Find where the given text appears and provide that cell's center as [X, Y] coordinate. 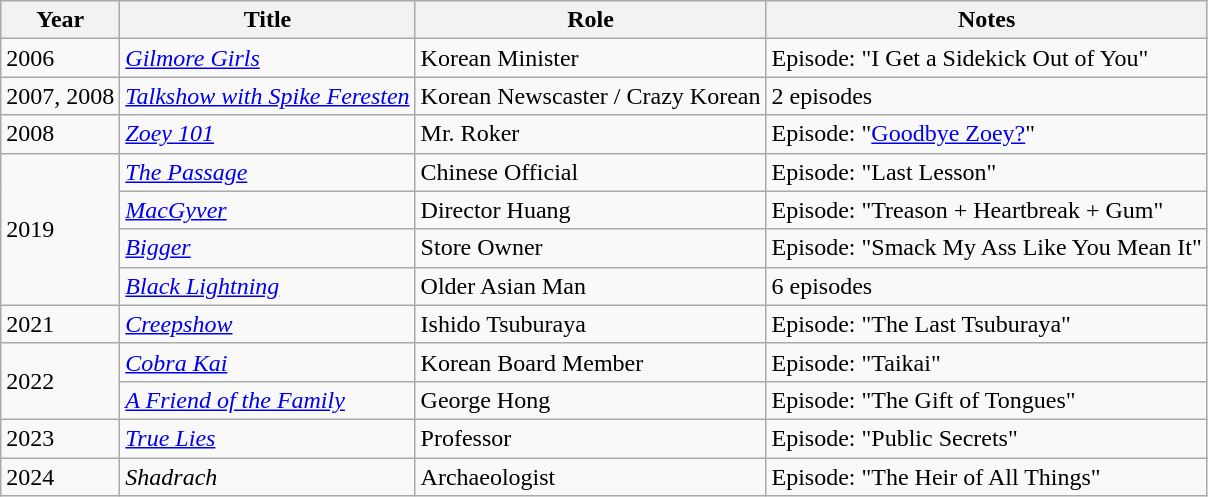
Store Owner [590, 248]
Episode: "Smack My Ass Like You Mean It" [986, 248]
2021 [60, 324]
Episode: "Last Lesson" [986, 172]
Archaeologist [590, 477]
2006 [60, 58]
Ishido Tsuburaya [590, 324]
6 episodes [986, 286]
Shadrach [268, 477]
Title [268, 20]
Cobra Kai [268, 362]
2024 [60, 477]
The Passage [268, 172]
A Friend of the Family [268, 400]
2 episodes [986, 96]
Talkshow with Spike Feresten [268, 96]
Episode: "Public Secrets" [986, 438]
2019 [60, 229]
Korean Board Member [590, 362]
Notes [986, 20]
2008 [60, 134]
Year [60, 20]
Professor [590, 438]
Bigger [268, 248]
Zoey 101 [268, 134]
True Lies [268, 438]
Mr. Roker [590, 134]
Gilmore Girls [268, 58]
George Hong [590, 400]
Role [590, 20]
Episode: "Goodbye Zoey?" [986, 134]
Creepshow [268, 324]
2007, 2008 [60, 96]
Chinese Official [590, 172]
Korean Minister [590, 58]
Korean Newscaster / Crazy Korean [590, 96]
Episode: "I Get a Sidekick Out of You" [986, 58]
2023 [60, 438]
Director Huang [590, 210]
Older Asian Man [590, 286]
Episode: "The Gift of Tongues" [986, 400]
MacGyver [268, 210]
Black Lightning [268, 286]
Episode: "The Heir of All Things" [986, 477]
Episode: "Treason + Heartbreak + Gum" [986, 210]
2022 [60, 381]
Episode: "Taikai" [986, 362]
Episode: "The Last Tsuburaya" [986, 324]
